Locate the cell with the specified text and output its [X, Y] center coordinate. 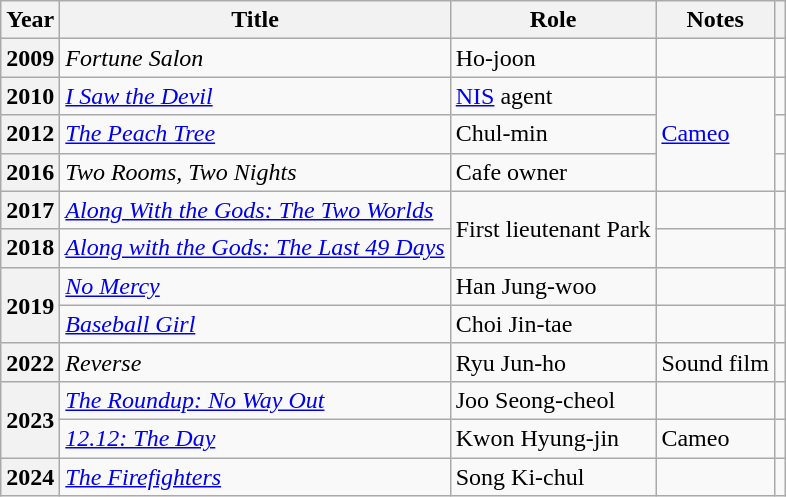
2010 [30, 96]
No Mercy [255, 286]
2017 [30, 210]
2024 [30, 477]
Baseball Girl [255, 324]
Fortune Salon [255, 58]
Notes [715, 20]
Song Ki-chul [553, 477]
Role [553, 20]
Ryu Jun-ho [553, 362]
The Peach Tree [255, 134]
The Roundup: No Way Out [255, 400]
Cafe owner [553, 172]
2022 [30, 362]
2009 [30, 58]
Choi Jin-tae [553, 324]
Han Jung-woo [553, 286]
Along With the Gods: The Two Worlds [255, 210]
2012 [30, 134]
Chul-min [553, 134]
First lieutenant Park [553, 229]
Ho-joon [553, 58]
Sound film [715, 362]
Title [255, 20]
Two Rooms, Two Nights [255, 172]
I Saw the Devil [255, 96]
12.12: The Day [255, 438]
Kwon Hyung-jin [553, 438]
The Firefighters [255, 477]
NIS agent [553, 96]
2018 [30, 248]
Year [30, 20]
2016 [30, 172]
Reverse [255, 362]
2019 [30, 305]
Along with the Gods: The Last 49 Days [255, 248]
2023 [30, 419]
Joo Seong-cheol [553, 400]
